Find where the given text appears and provide that cell's center as [x, y] coordinate. 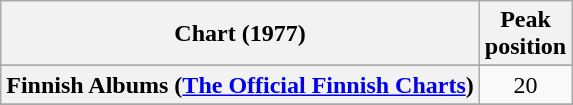
Chart (1977) [240, 34]
20 [525, 85]
Peakposition [525, 34]
Finnish Albums (The Official Finnish Charts) [240, 85]
